Provide the (X, Y) coordinate of the cell's center where the given text is located.  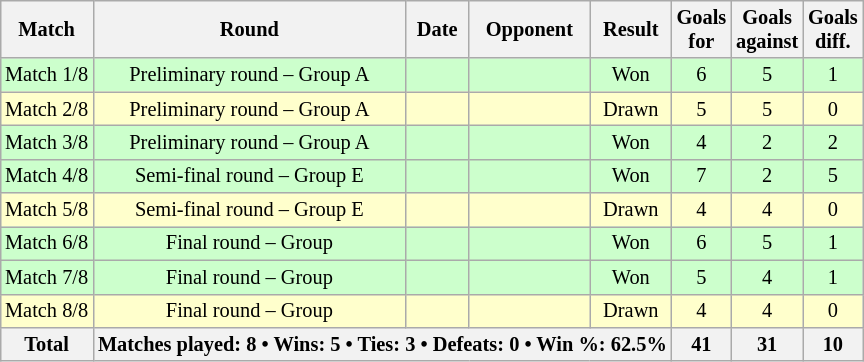
10 (833, 344)
Date (438, 29)
Goalsdiff. (833, 29)
Total (46, 344)
7 (702, 176)
Match 1/8 (46, 75)
Match 5/8 (46, 210)
Result (631, 29)
Match 3/8 (46, 142)
Match 6/8 (46, 243)
Match 4/8 (46, 176)
Goalsfor (702, 29)
31 (767, 344)
Match 2/8 (46, 109)
Match (46, 29)
Match 7/8 (46, 277)
Round (250, 29)
Matches played: 8 • Wins: 5 • Ties: 3 • Defeats: 0 • Win %: 62.5% (382, 344)
41 (702, 344)
Goalsagainst (767, 29)
Match 8/8 (46, 311)
Opponent (530, 29)
